Detect which cell encompasses the target text, then output its [x, y] center coordinate. 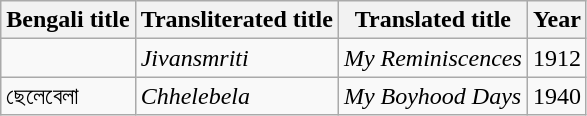
My Boyhood Days [432, 96]
1912 [556, 58]
Jivansmriti [236, 58]
Translated title [432, 20]
1940 [556, 96]
My Reminiscences [432, 58]
Chhelebela [236, 96]
ছেলেবেলা [68, 96]
Year [556, 20]
Bengali title [68, 20]
Transliterated title [236, 20]
